For the text-containing cell, return its midpoint in (x, y) coordinate format. 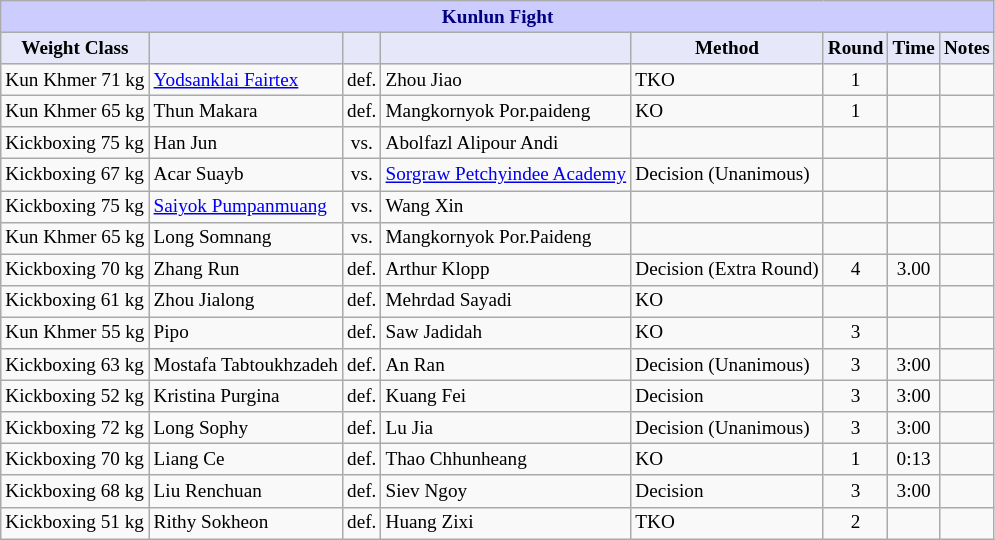
Liu Renchuan (246, 491)
Kickboxing 51 kg (75, 523)
Weight Class (75, 48)
Round (856, 48)
Abolfazl Alipour Andi (506, 143)
Method (728, 48)
Yodsanklai Fairtex (246, 80)
Long Sophy (246, 428)
Wang Xin (506, 206)
Time (914, 48)
Thao Chhunheang (506, 460)
Kickboxing 72 kg (75, 428)
Long Somnang (246, 238)
Saiyok Pumpanmuang (246, 206)
0:13 (914, 460)
Mostafa Tabtoukhzadeh (246, 365)
3.00 (914, 270)
Kuang Fei (506, 396)
Huang Zixi (506, 523)
Mangkornyok Por.paideng (506, 111)
Zhang Run (246, 270)
Han Jun (246, 143)
Mehrdad Sayadi (506, 301)
2 (856, 523)
Zhou Jialong (246, 301)
Pipo (246, 333)
Lu Jia (506, 428)
Sorgraw Petchyindee Academy (506, 175)
Kunlun Fight (498, 17)
Decision (Extra Round) (728, 270)
Saw Jadidah (506, 333)
Rithy Sokheon (246, 523)
Mangkornyok Por.Paideng (506, 238)
Kun Khmer 55 kg (75, 333)
Liang Ce (246, 460)
4 (856, 270)
An Ran (506, 365)
Kristina Purgina (246, 396)
Kickboxing 63 kg (75, 365)
Acar Suayb (246, 175)
Zhou Jiao (506, 80)
Siev Ngoy (506, 491)
Kickboxing 61 kg (75, 301)
Kun Khmer 71 kg (75, 80)
Kickboxing 68 kg (75, 491)
Notes (966, 48)
Thun Makara (246, 111)
Kickboxing 52 kg (75, 396)
Arthur Klopp (506, 270)
Kickboxing 67 kg (75, 175)
